Scan for the cell matching the given text and deliver its [X, Y] coordinate at center. 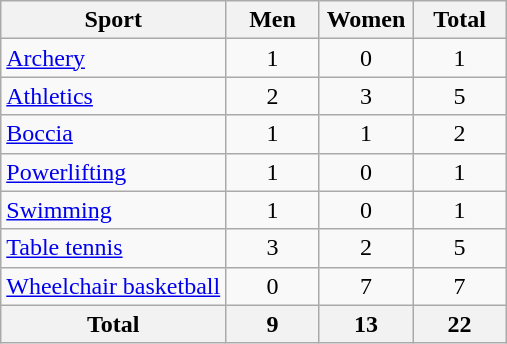
Powerlifting [114, 172]
Table tennis [114, 248]
Boccia [114, 134]
Swimming [114, 210]
Women [366, 20]
Athletics [114, 96]
22 [460, 324]
Sport [114, 20]
9 [273, 324]
Men [273, 20]
13 [366, 324]
Wheelchair basketball [114, 286]
Archery [114, 58]
